From the cell containing the given text, extract its center point as (x, y) coordinate. 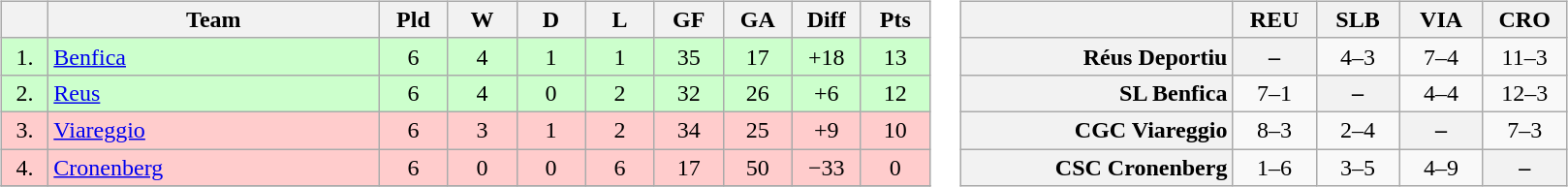
32 (688, 93)
26 (758, 93)
10 (895, 130)
12 (895, 93)
2. (25, 93)
34 (688, 130)
VIA (1441, 19)
Pld (413, 19)
4–9 (1441, 168)
50 (758, 168)
1. (25, 56)
GA (758, 19)
8–3 (1274, 130)
GF (688, 19)
CSC Cronenberg (1097, 168)
7–3 (1524, 130)
3. (25, 130)
SL Benfica (1097, 93)
4. (25, 168)
Réus Deportiu (1097, 56)
L (620, 19)
SLB (1358, 19)
D (550, 19)
+6 (826, 93)
Team (213, 19)
7–4 (1441, 56)
35 (688, 56)
4–4 (1441, 93)
+9 (826, 130)
Benfica (213, 56)
CGC Viareggio (1097, 130)
Reus (213, 93)
3–5 (1358, 168)
11–3 (1524, 56)
W (483, 19)
1–6 (1274, 168)
12–3 (1524, 93)
−33 (826, 168)
+18 (826, 56)
7–1 (1274, 93)
Diff (826, 19)
13 (895, 56)
3 (483, 130)
25 (758, 130)
Cronenberg (213, 168)
4–3 (1358, 56)
CRO (1524, 19)
Pts (895, 19)
REU (1274, 19)
Viareggio (213, 130)
2–4 (1358, 130)
